Detect which cell encompasses the target text, then output its [x, y] center coordinate. 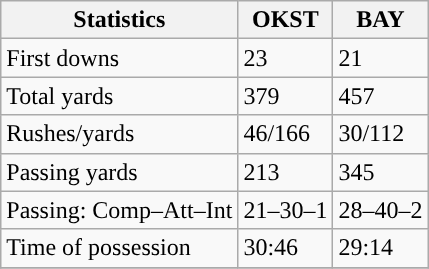
213 [286, 172]
Rushes/yards [120, 134]
30:46 [286, 248]
Passing: Comp–Att–Int [120, 210]
23 [286, 58]
21–30–1 [286, 210]
457 [380, 96]
Statistics [120, 20]
BAY [380, 20]
Passing yards [120, 172]
OKST [286, 20]
First downs [120, 58]
Time of possession [120, 248]
345 [380, 172]
30/112 [380, 134]
28–40–2 [380, 210]
29:14 [380, 248]
379 [286, 96]
21 [380, 58]
Total yards [120, 96]
46/166 [286, 134]
